Extract the [x, y] coordinate from the center of the cell holding the provided text.  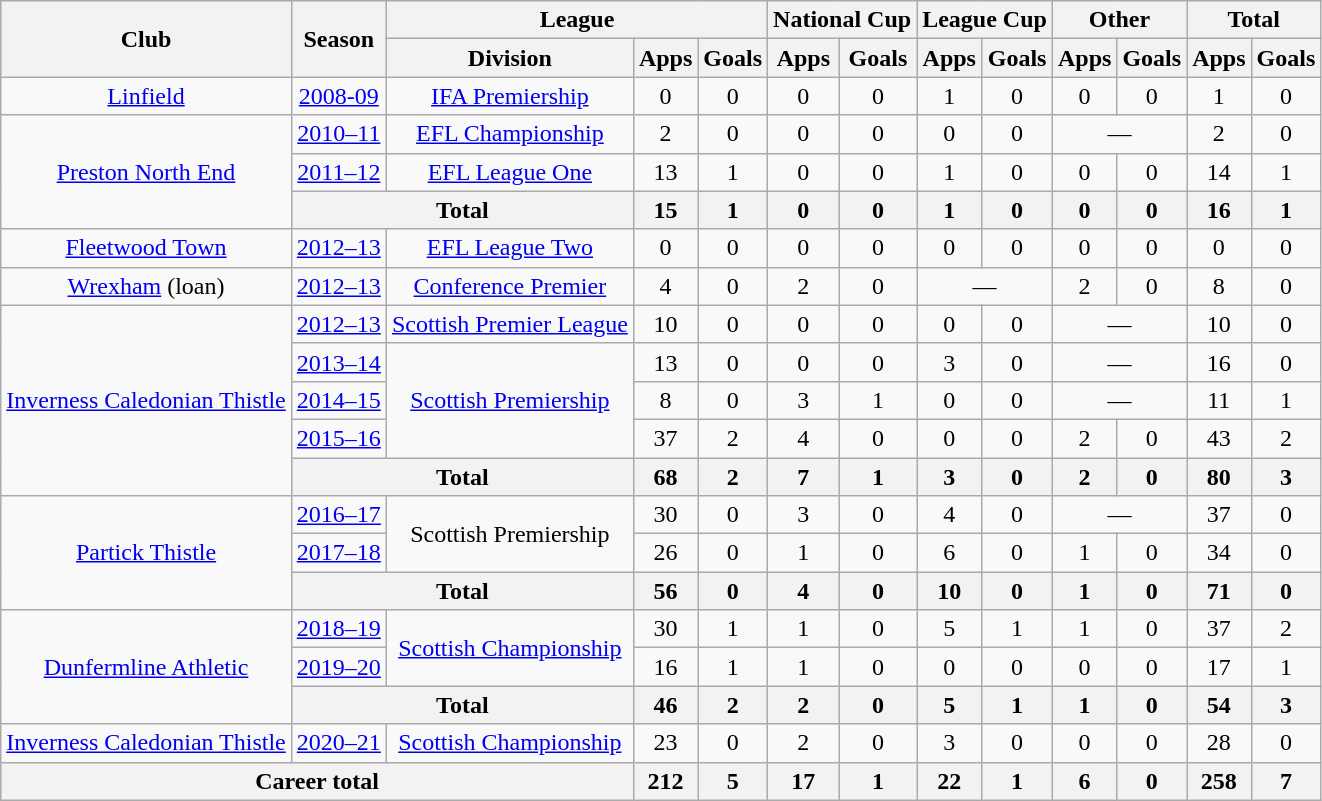
2011–12 [338, 172]
28 [1219, 743]
22 [950, 781]
2015–16 [338, 438]
56 [665, 591]
Wrexham (loan) [146, 286]
Career total [318, 781]
258 [1219, 781]
Preston North End [146, 172]
EFL League Two [510, 248]
Fleetwood Town [146, 248]
68 [665, 477]
2016–17 [338, 515]
43 [1219, 438]
Season [338, 39]
EFL League One [510, 172]
54 [1219, 705]
League [576, 20]
Scottish Premier League [510, 324]
Dunfermline Athletic [146, 667]
EFL Championship [510, 134]
80 [1219, 477]
34 [1219, 553]
Other [1119, 20]
League Cup [985, 20]
Club [146, 39]
11 [1219, 400]
46 [665, 705]
2017–18 [338, 553]
212 [665, 781]
71 [1219, 591]
15 [665, 210]
26 [665, 553]
23 [665, 743]
2010–11 [338, 134]
National Cup [842, 20]
Linfield [146, 96]
2018–19 [338, 629]
2008-09 [338, 96]
2014–15 [338, 400]
Conference Premier [510, 286]
IFA Premiership [510, 96]
14 [1219, 172]
2019–20 [338, 667]
2013–14 [338, 362]
Division [510, 58]
Partick Thistle [146, 553]
2020–21 [338, 743]
